Return [X, Y] of the center of cell containing provided text 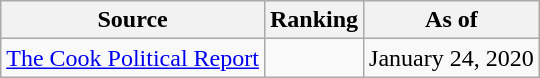
Source [133, 20]
As of [452, 20]
January 24, 2020 [452, 58]
Ranking [314, 20]
The Cook Political Report [133, 58]
